Provide the (X, Y) coordinate of the cell's center where the given text is located.  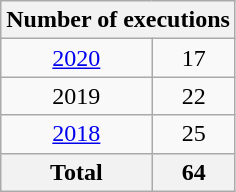
2020 (76, 58)
25 (194, 134)
Number of executions (118, 20)
Total (76, 172)
2018 (76, 134)
17 (194, 58)
2019 (76, 96)
64 (194, 172)
22 (194, 96)
